Search for the cell housing the specified text and yield its [X, Y] center coordinate. 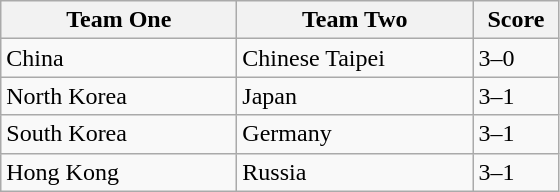
North Korea [119, 96]
Russia [355, 172]
Germany [355, 134]
Team One [119, 20]
3–0 [516, 58]
Hong Kong [119, 172]
Chinese Taipei [355, 58]
Score [516, 20]
South Korea [119, 134]
China [119, 58]
Team Two [355, 20]
Japan [355, 96]
